Scan for the cell matching the given text and deliver its (X, Y) coordinate at center. 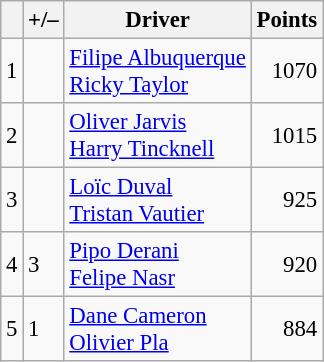
Points (286, 20)
1070 (286, 72)
2 (12, 136)
925 (286, 200)
Loïc Duval Tristan Vautier (158, 200)
Dane Cameron Olivier Pla (158, 330)
884 (286, 330)
+/– (44, 20)
Filipe Albuquerque Ricky Taylor (158, 72)
920 (286, 264)
Driver (158, 20)
Pipo Derani Felipe Nasr (158, 264)
5 (12, 330)
Oliver Jarvis Harry Tincknell (158, 136)
4 (12, 264)
1015 (286, 136)
